Locate the cell with the specified text and output its (X, Y) center coordinate. 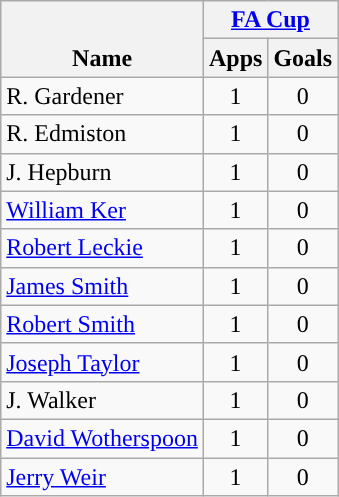
James Smith (102, 286)
J. Hepburn (102, 172)
R. Gardener (102, 96)
William Ker (102, 210)
Name (102, 39)
Apps (235, 58)
Robert Leckie (102, 248)
FA Cup (270, 20)
J. Walker (102, 400)
Goals (303, 58)
R. Edmiston (102, 134)
Robert Smith (102, 324)
David Wotherspoon (102, 438)
Joseph Taylor (102, 362)
Jerry Weir (102, 477)
